Identify which cell holds the provided text, then report its [x, y] central coordinate. 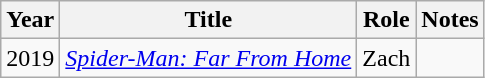
Role [386, 20]
Notes [450, 20]
Year [30, 20]
Spider-Man: Far From Home [208, 58]
2019 [30, 58]
Title [208, 20]
Zach [386, 58]
